Identify which cell holds the provided text, then report its [X, Y] central coordinate. 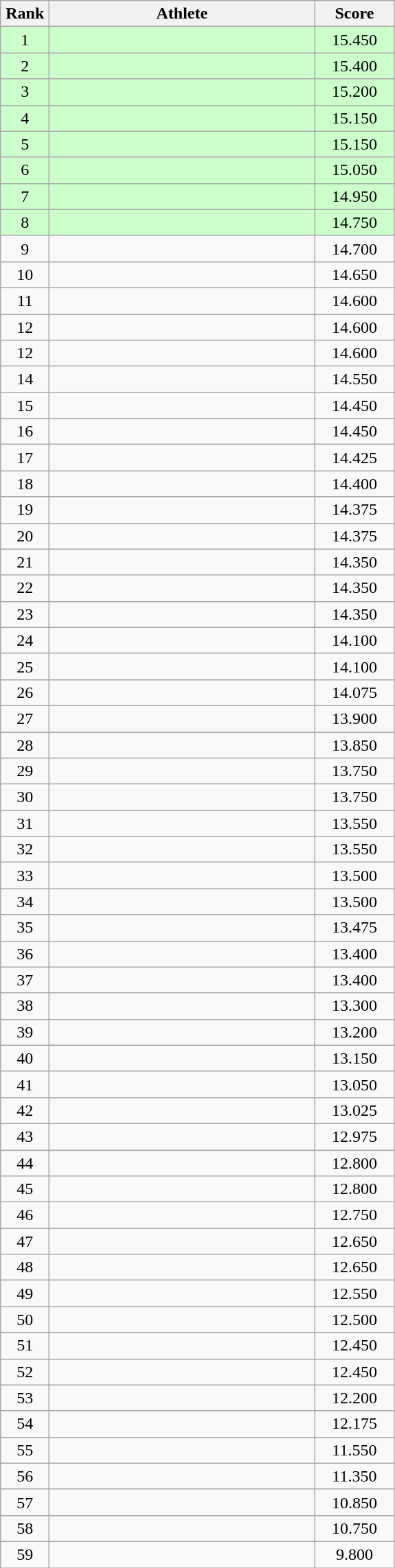
52 [25, 1372]
3 [25, 92]
21 [25, 562]
23 [25, 614]
7 [25, 196]
12.200 [354, 1398]
15.450 [354, 40]
58 [25, 1528]
37 [25, 980]
13.150 [354, 1058]
13.200 [354, 1032]
9.800 [354, 1554]
17 [25, 458]
13.300 [354, 1006]
12.975 [354, 1136]
13.900 [354, 718]
12.550 [354, 1294]
14.750 [354, 222]
13.850 [354, 745]
31 [25, 823]
6 [25, 170]
Score [354, 14]
11.550 [354, 1450]
27 [25, 718]
1 [25, 40]
54 [25, 1424]
15.400 [354, 66]
15.200 [354, 92]
14.400 [354, 484]
49 [25, 1294]
24 [25, 640]
46 [25, 1215]
22 [25, 588]
20 [25, 536]
47 [25, 1241]
29 [25, 771]
11 [25, 301]
13.025 [354, 1110]
15 [25, 406]
44 [25, 1163]
14.950 [354, 196]
42 [25, 1110]
53 [25, 1398]
56 [25, 1476]
19 [25, 510]
57 [25, 1502]
11.350 [354, 1476]
14.700 [354, 248]
Rank [25, 14]
41 [25, 1084]
32 [25, 850]
4 [25, 118]
8 [25, 222]
10.850 [354, 1502]
12.500 [354, 1320]
14.425 [354, 458]
51 [25, 1346]
9 [25, 248]
5 [25, 144]
39 [25, 1032]
14.650 [354, 274]
15.050 [354, 170]
55 [25, 1450]
16 [25, 432]
13.475 [354, 928]
2 [25, 66]
28 [25, 745]
26 [25, 692]
38 [25, 1006]
45 [25, 1189]
Athlete [182, 14]
14.075 [354, 692]
10.750 [354, 1528]
30 [25, 797]
12.750 [354, 1215]
36 [25, 954]
14 [25, 379]
18 [25, 484]
34 [25, 902]
14.550 [354, 379]
10 [25, 274]
43 [25, 1136]
25 [25, 666]
33 [25, 876]
13.050 [354, 1084]
50 [25, 1320]
40 [25, 1058]
12.175 [354, 1424]
35 [25, 928]
59 [25, 1554]
48 [25, 1267]
